Provide the [x, y] coordinate of the cell's center where the given text is located.  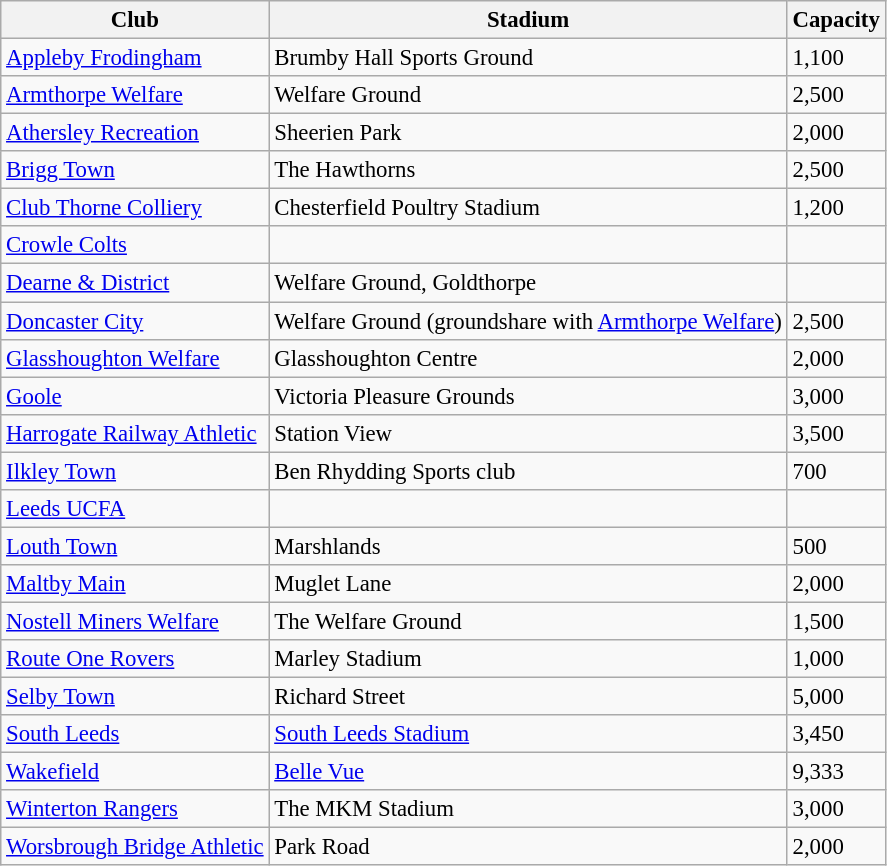
Stadium [528, 20]
Harrogate Railway Athletic [135, 433]
Belle Vue [528, 772]
Ben Rhydding Sports club [528, 471]
1,000 [836, 659]
500 [836, 546]
Station View [528, 433]
Welfare Ground (groundshare with Armthorpe Welfare) [528, 321]
Glasshoughton Centre [528, 358]
Route One Rovers [135, 659]
The Welfare Ground [528, 621]
Brumby Hall Sports Ground [528, 58]
Athersley Recreation [135, 133]
Club Thorne Colliery [135, 208]
Welfare Ground, Goldthorpe [528, 283]
South Leeds [135, 734]
Victoria Pleasure Grounds [528, 396]
Park Road [528, 847]
Richard Street [528, 697]
Club [135, 20]
Appleby Frodingham [135, 58]
Winterton Rangers [135, 809]
Leeds UCFA [135, 509]
Wakefield [135, 772]
700 [836, 471]
Marshlands [528, 546]
1,200 [836, 208]
Crowle Colts [135, 245]
Chesterfield Poultry Stadium [528, 208]
9,333 [836, 772]
Worsbrough Bridge Athletic [135, 847]
1,500 [836, 621]
Glasshoughton Welfare [135, 358]
Louth Town [135, 546]
The Hawthorns [528, 170]
3,450 [836, 734]
3,500 [836, 433]
Armthorpe Welfare [135, 95]
Marley Stadium [528, 659]
The MKM Stadium [528, 809]
Welfare Ground [528, 95]
Nostell Miners Welfare [135, 621]
Maltby Main [135, 584]
Ilkley Town [135, 471]
Goole [135, 396]
Brigg Town [135, 170]
Muglet Lane [528, 584]
South Leeds Stadium [528, 734]
Doncaster City [135, 321]
Sheerien Park [528, 133]
Capacity [836, 20]
Selby Town [135, 697]
Dearne & District [135, 283]
1,100 [836, 58]
5,000 [836, 697]
